Return (x, y) of the center of cell containing provided text 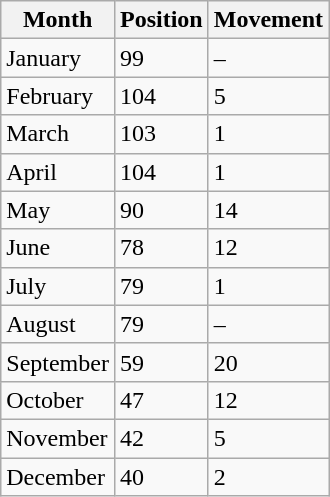
September (58, 362)
August (58, 324)
59 (161, 362)
Movement (268, 20)
October (58, 400)
103 (161, 134)
February (58, 96)
99 (161, 58)
20 (268, 362)
January (58, 58)
42 (161, 438)
2 (268, 477)
40 (161, 477)
78 (161, 248)
June (58, 248)
July (58, 286)
December (58, 477)
April (58, 172)
47 (161, 400)
Position (161, 20)
November (58, 438)
March (58, 134)
90 (161, 210)
May (58, 210)
Month (58, 20)
14 (268, 210)
